Detect which cell encompasses the target text, then output its [x, y] center coordinate. 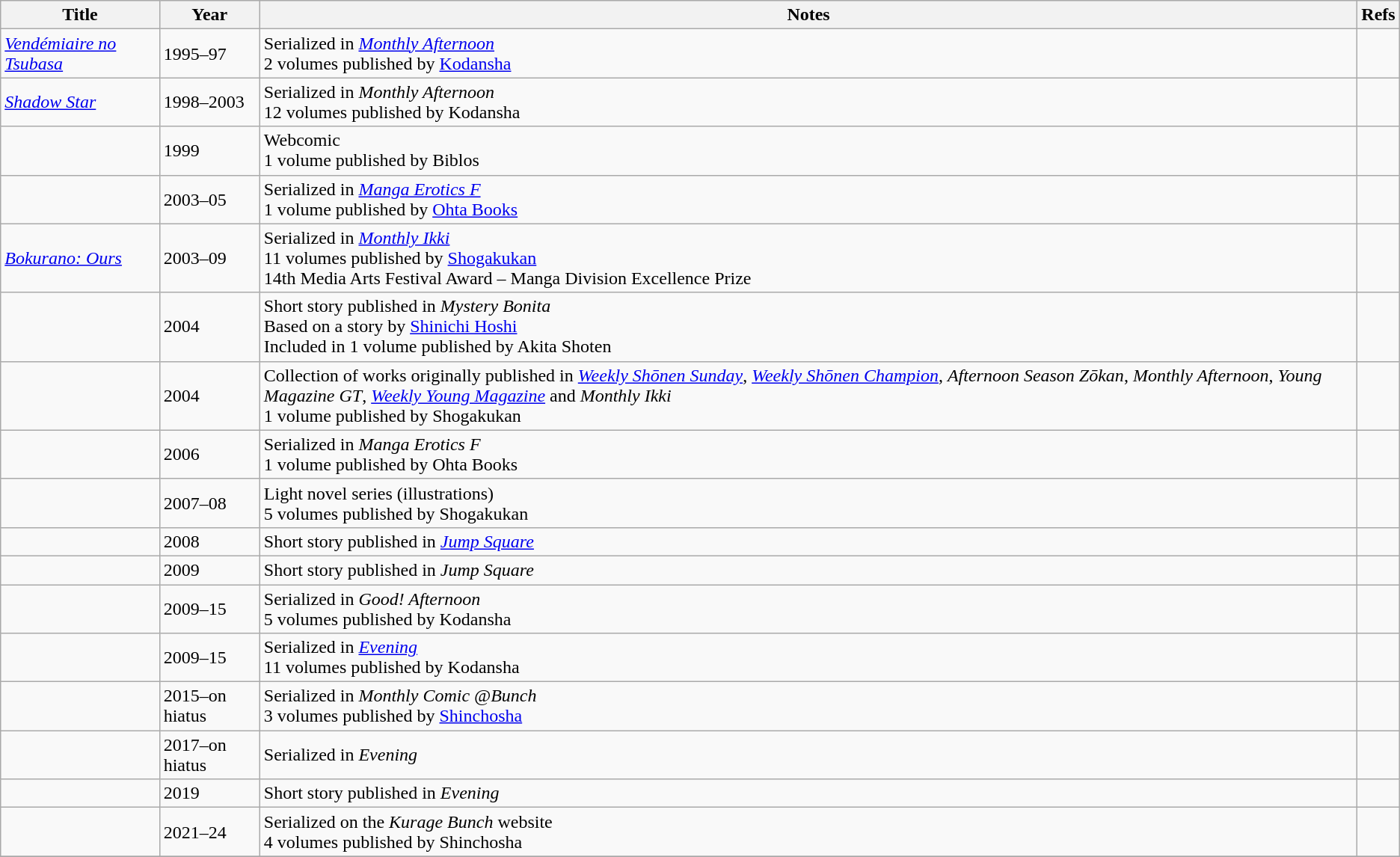
Shadow Star [80, 102]
2021–24 [209, 832]
Serialized in Monthly Comic @Bunch3 volumes published by Shinchosha [808, 706]
2007–08 [209, 503]
Webcomic1 volume published by Biblos [808, 151]
Short story published in Mystery BonitaBased on a story by Shinichi HoshiIncluded in 1 volume published by Akita Shoten [808, 327]
Serialized in Evening [808, 755]
1995–97 [209, 54]
Vendémiaire no Tsubasa [80, 54]
2019 [209, 793]
2006 [209, 455]
Light novel series (illustrations)5 volumes published by Shogakukan [808, 503]
1998–2003 [209, 102]
2009 [209, 570]
Title [80, 15]
2003–05 [209, 199]
Refs [1378, 15]
2008 [209, 541]
Notes [808, 15]
2003–09 [209, 258]
Serialized in Monthly Afternoon12 volumes published by Kodansha [808, 102]
Serialized in Monthly Afternoon2 volumes published by Kodansha [808, 54]
Short story published in Evening [808, 793]
2015–on hiatus [209, 706]
2017–on hiatus [209, 755]
Serialized on the Kurage Bunch website4 volumes published by Shinchosha [808, 832]
Serialized in Evening11 volumes published by Kodansha [808, 658]
Serialized in Monthly Ikki11 volumes published by Shogakukan14th Media Arts Festival Award – Manga Division Excellence Prize [808, 258]
Serialized in Good! Afternoon5 volumes published by Kodansha [808, 609]
1999 [209, 151]
Bokurano: Ours [80, 258]
Year [209, 15]
